From the cell containing the given text, extract its center point as (x, y) coordinate. 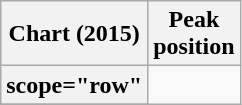
Chart (2015) (74, 34)
scope="row" (74, 85)
Peakposition (194, 34)
